Pinpoint the cell where the given text exists, returning its (X, Y) midpoint coordinate. 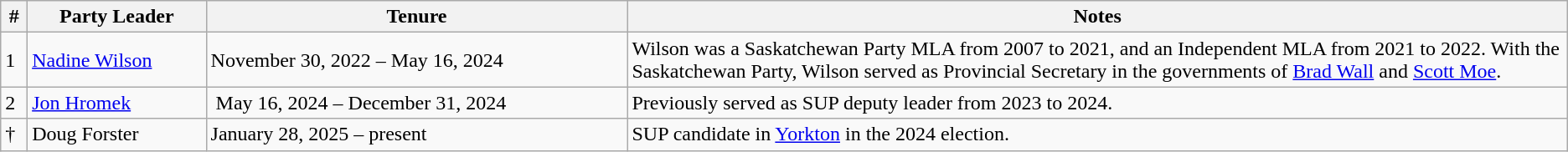
1 (14, 60)
† (14, 134)
Party Leader (117, 17)
# (14, 17)
Nadine Wilson (117, 60)
January 28, 2025 – present (417, 134)
May 16, 2024 – December 31, 2024 (417, 103)
Tenure (417, 17)
Previously served as SUP deputy leader from 2023 to 2024. (1097, 103)
2 (14, 103)
SUP candidate in Yorkton in the 2024 election. (1097, 134)
Notes (1097, 17)
Doug Forster (117, 134)
Jon Hromek (117, 103)
November 30, 2022 – May 16, 2024 (417, 60)
